Find where the given text appears and provide that cell's center as [x, y] coordinate. 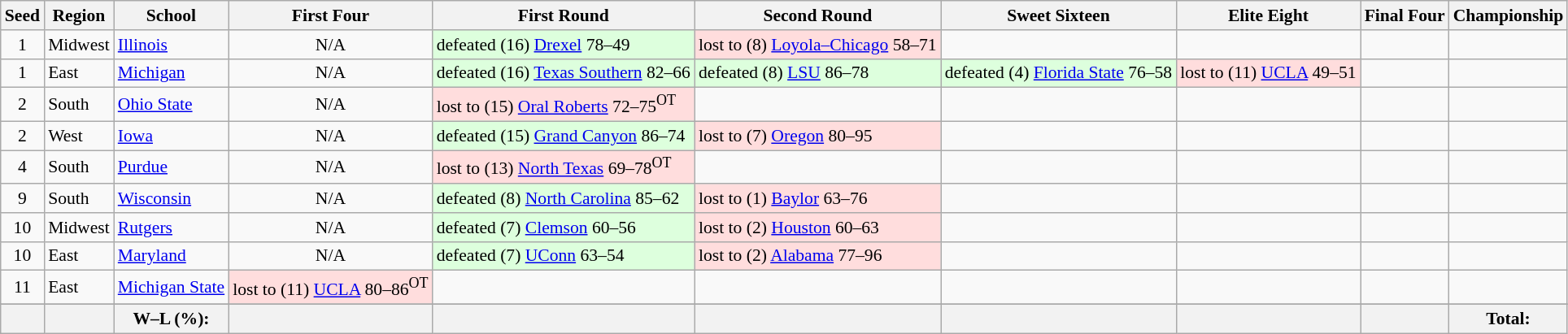
Illinois [171, 45]
West [79, 136]
lost to (13) North Texas 69–78OT [564, 167]
defeated (16) Drexel 78–49 [564, 45]
Seed [23, 15]
lost to (1) Baylor 63–76 [818, 198]
lost to (7) Oregon 80–95 [818, 136]
Ohio State [171, 104]
defeated (4) Florida State 76–58 [1059, 73]
School [171, 15]
9 [23, 198]
Final Four [1405, 15]
lost to (8) Loyola–Chicago 58–71 [818, 45]
Iowa [171, 136]
lost to (11) UCLA 80–86OT [330, 288]
Purdue [171, 167]
Michigan State [171, 288]
W–L (%): [171, 319]
Total: [1509, 319]
Sweet Sixteen [1059, 15]
defeated (7) Clemson 60–56 [564, 228]
Region [79, 15]
lost to (2) Houston 60–63 [818, 228]
Second Round [818, 15]
First Round [564, 15]
Wisconsin [171, 198]
11 [23, 288]
defeated (8) North Carolina 85–62 [564, 198]
4 [23, 167]
defeated (16) Texas Southern 82–66 [564, 73]
Maryland [171, 257]
lost to (2) Alabama 77–96 [818, 257]
First Four [330, 15]
lost to (15) Oral Roberts 72–75OT [564, 104]
defeated (7) UConn 63–54 [564, 257]
Championship [1509, 15]
Michigan [171, 73]
Rutgers [171, 228]
defeated (15) Grand Canyon 86–74 [564, 136]
Elite Eight [1268, 15]
defeated (8) LSU 86–78 [818, 73]
lost to (11) UCLA 49–51 [1268, 73]
